Output the [x, y] coordinate of the center of the cell containing the given text.  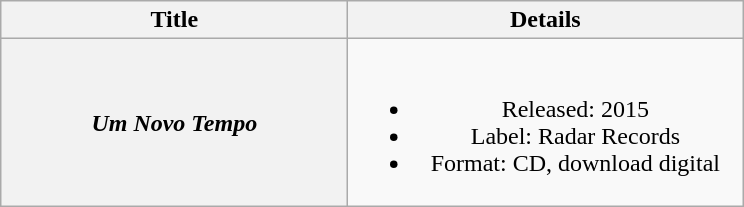
Details [546, 20]
Um Novo Tempo [174, 122]
Title [174, 20]
Released: 2015Label: Radar RecordsFormat: CD, download digital [546, 122]
